Provide the (x, y) coordinate of the cell's center where the given text is located.  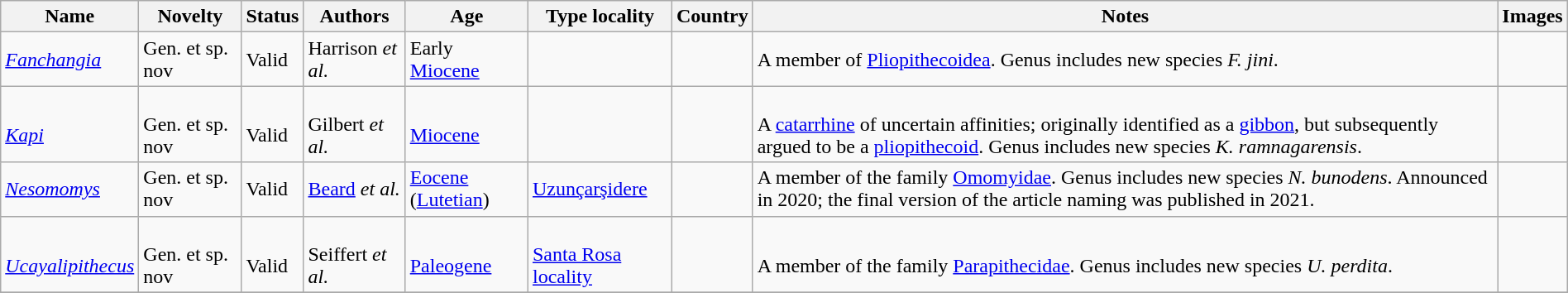
Notes (1125, 17)
Seiffert et al. (354, 254)
Country (712, 17)
A member of the family Parapithecidae. Genus includes new species U. perdita. (1125, 254)
Fanchangia (69, 60)
A member of Pliopithecoidea. Genus includes new species F. jini. (1125, 60)
Gilbert et al. (354, 124)
Status (273, 17)
Ucayalipithecus (69, 254)
Nesomomys (69, 189)
Age (466, 17)
Eocene (Lutetian) (466, 189)
Type locality (600, 17)
Kapi (69, 124)
Miocene (466, 124)
Uzunçarşidere (600, 189)
Santa Rosa locality (600, 254)
Authors (354, 17)
Name (69, 17)
Paleogene (466, 254)
Harrison et al. (354, 60)
Beard et al. (354, 189)
Novelty (190, 17)
Images (1532, 17)
Early Miocene (466, 60)
